Detect which cell encompasses the target text, then output its (x, y) center coordinate. 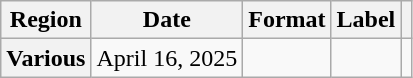
Format (287, 20)
Region (46, 20)
Label (366, 20)
Various (46, 58)
Date (167, 20)
April 16, 2025 (167, 58)
